Output the (X, Y) coordinate of the center of the cell containing the given text.  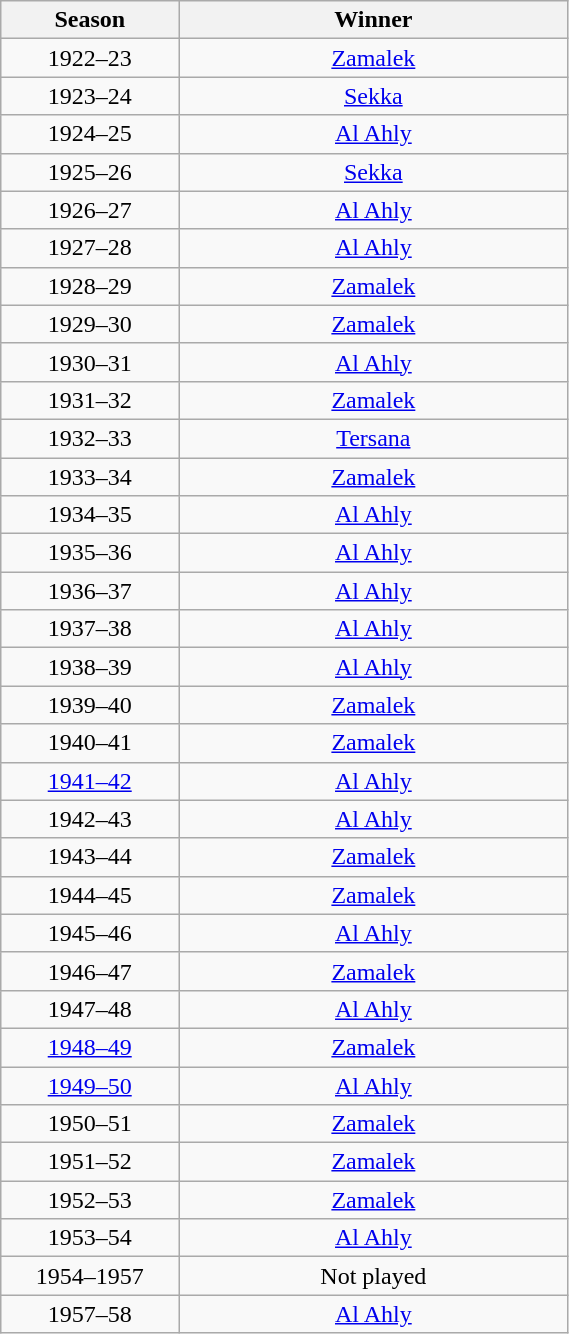
1933–34 (90, 477)
Winner (374, 20)
1940–41 (90, 743)
1939–40 (90, 705)
1928–29 (90, 286)
1929–30 (90, 324)
1925–26 (90, 172)
1923–24 (90, 96)
1953–54 (90, 1238)
1924–25 (90, 134)
1950–51 (90, 1124)
1942–43 (90, 819)
1948–49 (90, 1047)
1922–23 (90, 58)
1947–48 (90, 1009)
1927–28 (90, 248)
1936–37 (90, 591)
1931–32 (90, 400)
1954–1957 (90, 1276)
1957–58 (90, 1314)
1941–42 (90, 781)
1935–36 (90, 553)
Not played (374, 1276)
1945–46 (90, 933)
1926–27 (90, 210)
Season (90, 20)
1952–53 (90, 1200)
1951–52 (90, 1162)
1934–35 (90, 515)
Tersana (374, 438)
1944–45 (90, 895)
1938–39 (90, 667)
1937–38 (90, 629)
1943–44 (90, 857)
1932–33 (90, 438)
1930–31 (90, 362)
1949–50 (90, 1085)
1946–47 (90, 971)
